For the text-containing cell, return its midpoint in (X, Y) coordinate format. 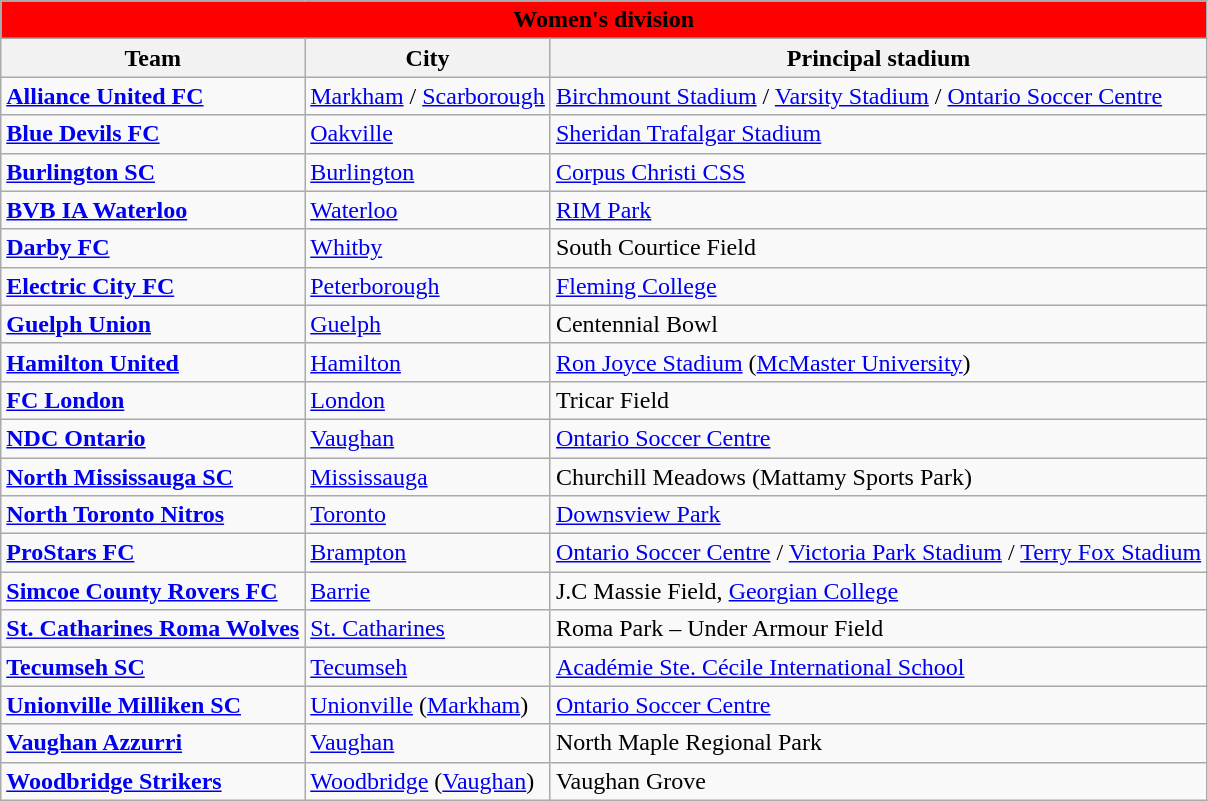
ProStars FC (153, 553)
Darby FC (153, 248)
Tecumseh SC (153, 667)
Woodbridge Strikers (153, 781)
St. Catharines Roma Wolves (153, 629)
Principal stadium (878, 58)
Roma Park – Under Armour Field (878, 629)
RIM Park (878, 210)
Waterloo (428, 210)
Vaughan Grove (878, 781)
Guelph (428, 324)
Ontario Soccer Centre / Victoria Park Stadium / Terry Fox Stadium (878, 553)
North Maple Regional Park (878, 743)
Downsview Park (878, 515)
Toronto (428, 515)
Hamilton United (153, 362)
Brampton (428, 553)
Vaughan Azzurri (153, 743)
Sheridan Trafalgar Stadium (878, 134)
Tricar Field (878, 400)
Fleming College (878, 286)
Unionville (Markham) (428, 705)
St. Catharines (428, 629)
Académie Ste. Cécile International School (878, 667)
Birchmount Stadium / Varsity Stadium / Ontario Soccer Centre (878, 96)
Woodbridge (Vaughan) (428, 781)
Peterborough (428, 286)
North Toronto Nitros (153, 515)
NDC Ontario (153, 438)
Ron Joyce Stadium (McMaster University) (878, 362)
BVB IA Waterloo (153, 210)
Barrie (428, 591)
Tecumseh (428, 667)
Markham / Scarborough (428, 96)
Alliance United FC (153, 96)
City (428, 58)
Guelph Union (153, 324)
Simcoe County Rovers FC (153, 591)
Mississauga (428, 477)
Burlington SC (153, 172)
Oakville (428, 134)
Electric City FC (153, 286)
South Courtice Field (878, 248)
Hamilton (428, 362)
Unionville Milliken SC (153, 705)
Centennial Bowl (878, 324)
North Mississauga SC (153, 477)
Blue Devils FC (153, 134)
Whitby (428, 248)
Women's division (604, 20)
Burlington (428, 172)
Team (153, 58)
J.C Massie Field, Georgian College (878, 591)
Churchill Meadows (Mattamy Sports Park) (878, 477)
FC London (153, 400)
Corpus Christi CSS (878, 172)
London (428, 400)
